From the cell containing the given text, extract its center point as (X, Y) coordinate. 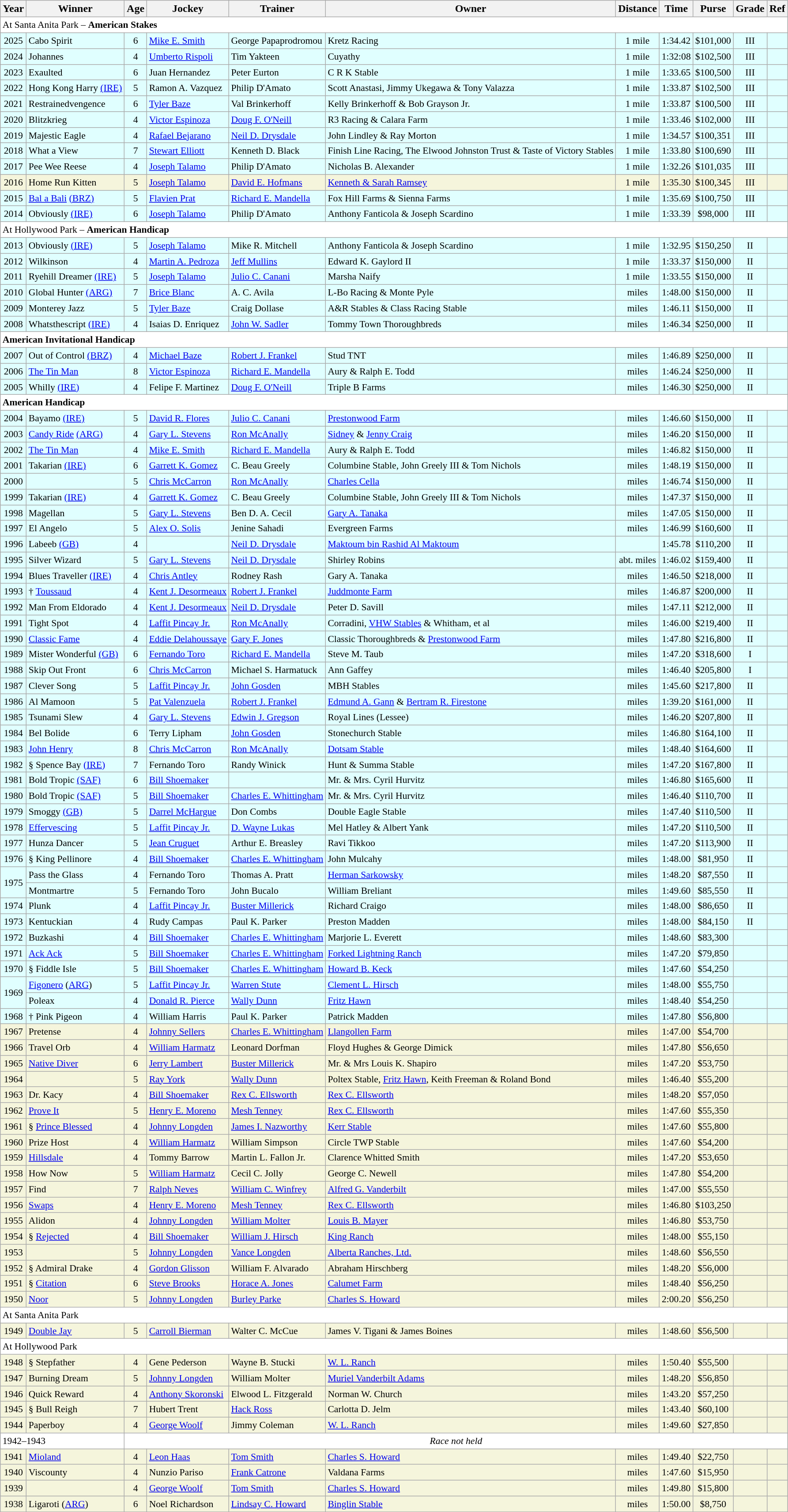
§ Admiral Drake (75, 1268)
1:33.37 (676, 261)
Clarence Whitted Smith (471, 1158)
1:49.40 (676, 1457)
Alfred G. Vanderbilt (471, 1189)
§ Fiddle Isle (75, 969)
Darrel McHargue (188, 812)
El Angelo (75, 529)
Skip Out Front (75, 670)
$318,600 (713, 654)
Ryehill Dreamer (IRE) (75, 277)
Leonard Dorfman (277, 1047)
Silver Wizard (75, 560)
Felipe F. Martinez (188, 387)
Jockey (188, 9)
Arthur E. Breasley (277, 843)
Cabo Spirit (75, 41)
1942–1943 (63, 1441)
Classic Thoroughbreds & Prestonwood Farm (471, 639)
Smoggy (GB) (75, 812)
1959 (13, 1158)
Umberto Rispoli (188, 57)
$101,035 (713, 166)
A&R Stables & Class Racing Stable (471, 308)
1964 (13, 1079)
Maktoum bin Rashid Al Maktoum (471, 544)
Chris Antley (188, 576)
Stud TNT (471, 355)
$60,100 (713, 1410)
Jenine Sahadi (277, 529)
Walter C. McCue (277, 1331)
Clever Song (75, 686)
$56,800 (713, 1016)
Alberta Ranches, Ltd. (471, 1252)
Dr. Kacy (75, 1095)
1:46.30 (676, 387)
1939 (13, 1488)
1945 (13, 1410)
1982 (13, 764)
Carroll Bierman (188, 1331)
$55,750 (713, 985)
At Santa Anita Park (394, 1315)
William F. Alvarado (277, 1268)
$79,850 (713, 953)
1:33.55 (676, 277)
Val Brinkerhoff (277, 104)
1981 (13, 780)
At Hollywood Park – American Handicap (394, 230)
Candy Ride (ARG) (75, 434)
1971 (13, 953)
Louis B. Mayer (471, 1221)
Tommy Town Thoroughbreds (471, 324)
$110,700 (713, 796)
Kerr Stable (471, 1126)
1968 (13, 1016)
1958 (13, 1173)
1:47.40 (676, 812)
Wilkinson (75, 261)
Find (75, 1189)
$56,550 (713, 1252)
D. Wayne Lukas (277, 828)
Classic Fame (75, 639)
Ralph Neves (188, 1189)
Johannes (75, 57)
$56,650 (713, 1047)
1949 (13, 1331)
1940 (13, 1472)
1:47.05 (676, 513)
2004 (13, 418)
2006 (13, 371)
Ravi Tikkoo (471, 843)
Abraham Hirschberg (471, 1268)
$205,800 (713, 670)
1962 (13, 1111)
George Papaprodromou (277, 41)
Charles Cella (471, 481)
1:46.34 (676, 324)
1989 (13, 654)
Mel Hatley & Albert Yank (471, 828)
Magellan (75, 513)
1:45.78 (676, 544)
Home Run Kitten (75, 182)
1:49.80 (676, 1488)
Hillsdale (75, 1158)
$55,500 (713, 1362)
Preston Madden (471, 922)
1:43.20 (676, 1394)
Pretense (75, 1032)
1:46.02 (676, 560)
Brice Blanc (188, 292)
$81,950 (713, 859)
What a View (75, 151)
John Henry (75, 749)
$15,950 (713, 1472)
Global Hunter (ARG) (75, 292)
Horace A. Jones (277, 1284)
Peter Eurton (277, 72)
Valdana Farms (471, 1472)
Stewart Elliott (188, 151)
1984 (13, 733)
$167,800 (713, 764)
Corradini, VHW Stables & Whitham, et al (471, 623)
David E. Hofmans (277, 182)
Buzkashi (75, 937)
Martin L. Fallon Jr. (277, 1158)
1994 (13, 576)
Steve Brooks (188, 1284)
Burley Parke (277, 1299)
$101,000 (713, 41)
Ann Gaffey (471, 670)
Edmund A. Gann & Bertram R. Firestone (471, 702)
Shirley Robins (471, 560)
1:48.19 (676, 465)
1:46.60 (676, 418)
Al Mamoon (75, 702)
Edwin J. Gregson (277, 717)
Jeff Mullins (277, 261)
Vance Longden (277, 1252)
Fox Hill Farms & Sienna Farms (471, 198)
1956 (13, 1205)
Hong Kong Harry (IRE) (75, 88)
Effervescing (75, 828)
L-Bo Racing & Monte Pyle (471, 292)
$216,800 (713, 639)
Binglin Stable (471, 1504)
1979 (13, 812)
2012 (13, 261)
Out of Control (BRZ) (75, 355)
Howard B. Keck (471, 969)
Marsha Naify (471, 277)
$83,300 (713, 937)
Circle TWP Stable (471, 1142)
$164,600 (713, 749)
Jean Cruguet (188, 843)
2007 (13, 355)
Native Diver (75, 1063)
Ack Ack (75, 953)
1970 (13, 969)
John Bucalo (277, 890)
$15,800 (713, 1488)
William C. Winfrey (277, 1189)
1999 (13, 497)
2021 (13, 104)
Forked Lightning Ranch (471, 953)
Herman Sarkowsky (471, 875)
Ramon A. Vazquez (188, 88)
Scott Anastasi, Jimmy Ukegawa & Tony Valazza (471, 88)
Michael S. Harmatuck (277, 670)
Trainer (277, 9)
1985 (13, 717)
Elwood L. Fitzgerald (277, 1394)
1990 (13, 639)
1976 (13, 859)
Ray York (188, 1079)
2003 (13, 434)
Rudy Campas (188, 922)
1:33.80 (676, 151)
Kretz Racing (471, 41)
William Simpson (277, 1142)
Jerry Lambert (188, 1063)
$102,000 (713, 120)
Double Eagle Stable (471, 812)
1972 (13, 937)
Alex O. Solis (188, 529)
Blitzkrieg (75, 120)
$165,600 (713, 780)
$54,700 (713, 1032)
Randy Winick (277, 764)
Terry Lipham (188, 733)
Gene Pederson (188, 1362)
$212,000 (713, 607)
Mister Wonderful (GB) (75, 654)
1993 (13, 591)
Anthony Skoronski (188, 1394)
William Harris (188, 1016)
Evergreen Farms (471, 529)
King Ranch (471, 1236)
Grade (750, 9)
2013 (13, 246)
$55,150 (713, 1236)
2025 (13, 41)
Eddie Delahoussaye (188, 639)
1969 (13, 993)
1948 (13, 1362)
Edward K. Gaylord II (471, 261)
1955 (13, 1221)
2000 (13, 481)
2024 (13, 57)
Hunza Dancer (75, 843)
At Hollywood Park (394, 1346)
Blues Traveller (IRE) (75, 576)
1995 (13, 560)
Isaias D. Enriquez (188, 324)
1938 (13, 1504)
A. C. Avila (277, 292)
$86,650 (713, 906)
1996 (13, 544)
1:33.46 (676, 120)
2022 (13, 88)
Norman W. Church (471, 1394)
1:34.57 (676, 135)
$56,500 (713, 1331)
Owner (471, 9)
Clement L. Hirsch (471, 985)
1963 (13, 1095)
Prestonwood Farm (471, 418)
1:32.26 (676, 166)
How Now (75, 1173)
1:46.00 (676, 623)
Montmartre (75, 890)
James V. Tigani & James Boines (471, 1331)
Jimmy Coleman (277, 1425)
1978 (13, 828)
1988 (13, 670)
2018 (13, 151)
1:46.99 (676, 529)
1:32:08 (676, 57)
Kentuckian (75, 922)
2023 (13, 72)
1:39.20 (676, 702)
Prize Host (75, 1142)
2010 (13, 292)
§ King Pellinore (75, 859)
Tsunami Slew (75, 717)
Donald R. Pierce (188, 1001)
Monterey Jazz (75, 308)
1:33.65 (676, 72)
2019 (13, 135)
Martin A. Pedroza (188, 261)
Poleax (75, 1001)
$160,600 (713, 529)
Majestic Eagle (75, 135)
Nunzio Pariso (188, 1472)
$57,050 (713, 1095)
Cecil C. Jolly (277, 1173)
1961 (13, 1126)
$100,750 (713, 198)
Tommy Barrow (188, 1158)
Lindsay C. Howard (277, 1504)
Hunt & Summa Stable (471, 764)
$100,690 (713, 151)
2014 (13, 214)
2015 (13, 198)
Llangollen Farm (471, 1032)
1967 (13, 1032)
2009 (13, 308)
Gordon Glisson (188, 1268)
1983 (13, 749)
Wayne B. Stucki (277, 1362)
Mioland (75, 1457)
1:33.39 (676, 214)
1966 (13, 1047)
2011 (13, 277)
$161,000 (713, 702)
$22,750 (713, 1457)
1960 (13, 1142)
1973 (13, 922)
At Santa Anita Park – American Stakes (394, 25)
1944 (13, 1425)
§ Spence Bay (IRE) (75, 764)
Ligaroti (ARG) (75, 1504)
Plunk (75, 906)
Royal Lines (Lessee) (471, 717)
1987 (13, 686)
Cuyathy (471, 57)
1:46.50 (676, 576)
Peter D. Savill (471, 607)
$55,350 (713, 1111)
$207,800 (713, 717)
William J. Hirsch (277, 1236)
Hubert Trent (188, 1410)
Rafael Bejarano (188, 135)
$98,000 (713, 214)
1991 (13, 623)
Time (676, 9)
Bal a Bali (BRZ) (75, 198)
1951 (13, 1284)
1:35.69 (676, 198)
1992 (13, 607)
Juddmonte Farm (471, 591)
Tim Yakteen (277, 57)
Johnny Sellers (188, 1032)
1:45.60 (676, 686)
1:46.24 (676, 371)
Paperboy (75, 1425)
2:00.20 (676, 1299)
George C. Newell (471, 1173)
1954 (13, 1236)
§ Citation (75, 1284)
Pee Wee Reese (75, 166)
2008 (13, 324)
Whatsthescript (IRE) (75, 324)
James I. Nazworthy (277, 1126)
§ Stepfather (75, 1362)
Kelly Brinkerhoff & Bob Grayson Jr. (471, 104)
Labeeb (GB) (75, 544)
§ Rejected (75, 1236)
Gary F. Jones (277, 639)
1974 (13, 906)
$219,400 (713, 623)
Flavien Prat (188, 198)
American Invitational Handicap (394, 340)
$113,900 (713, 843)
Bayamo (IRE) (75, 418)
Ref (777, 9)
Purse (713, 9)
1:46.11 (676, 308)
Patrick Madden (471, 1016)
abt. miles (637, 560)
1:47.11 (676, 607)
$27,850 (713, 1425)
1941 (13, 1457)
Michael Baze (188, 355)
$55,550 (713, 1189)
Whilly (IRE) (75, 387)
† Toussaud (75, 591)
Restrainedvengence (75, 104)
Prove It (75, 1111)
† Pink Pigeon (75, 1016)
1946 (13, 1394)
1965 (13, 1063)
Winner (75, 9)
William Breliant (471, 890)
Nicholas B. Alexander (471, 166)
$87,550 (713, 875)
Richard Craigo (471, 906)
Exaulted (75, 72)
$57,250 (713, 1394)
$150,250 (713, 246)
1:43.40 (676, 1410)
Viscounty (75, 1472)
1950 (13, 1299)
Calumet Farm (471, 1284)
1:50.00 (676, 1504)
1997 (13, 529)
Pat Valenzuela (188, 702)
1975 (13, 882)
Muriel Vanderbilt Adams (471, 1378)
$110,200 (713, 544)
$8,750 (713, 1504)
Stonechurch Stable (471, 733)
Carlotta D. Jelm (471, 1410)
1953 (13, 1252)
Triple B Farms (471, 387)
Marjorie L. Everett (471, 937)
$85,550 (713, 890)
$217,800 (713, 686)
§ Prince Blessed (75, 1126)
$55,800 (713, 1126)
Thomas A. Pratt (277, 875)
§ Bull Reigh (75, 1410)
Steve M. Taub (471, 654)
Rodney Rash (277, 576)
2001 (13, 465)
John Lindley & Ray Morton (471, 135)
Distance (637, 9)
Figonero (ARG) (75, 985)
$100,351 (713, 135)
Race not held (456, 1441)
1977 (13, 843)
Travel Orb (75, 1047)
1952 (13, 1268)
Year (13, 9)
Mr. & Mrs Louis K. Shapiro (471, 1063)
1:46.74 (676, 481)
$53,650 (713, 1158)
Bel Bolide (75, 733)
Tight Spot (75, 623)
Age (136, 9)
$84,150 (713, 922)
Noel Richardson (188, 1504)
John W. Sadler (277, 324)
Double Jay (75, 1331)
1:35.30 (676, 182)
Burning Dream (75, 1378)
$100,345 (713, 182)
Noor (75, 1299)
Dotsam Stable (471, 749)
1:32.95 (676, 246)
Sidney & Jenny Craig (471, 434)
MBH Stables (471, 686)
Finish Line Racing, The Elwood Johnston Trust & Taste of Victory Stables (471, 151)
Floyd Hughes & George Dimick (471, 1047)
R3 Racing & Calara Farm (471, 120)
1:47.37 (676, 497)
Frank Catrone (277, 1472)
2005 (13, 387)
Ben D. A. Cecil (277, 513)
Don Combs (277, 812)
$218,000 (713, 576)
Alidon (75, 1221)
Kenneth D. Black (277, 151)
1998 (13, 513)
Kenneth & Sarah Ramsey (471, 182)
Warren Stute (277, 985)
$55,200 (713, 1079)
1:46.82 (676, 450)
Hack Ross (277, 1410)
Poltex Stable, Fritz Hawn, Keith Freeman & Roland Bond (471, 1079)
1957 (13, 1189)
$103,250 (713, 1205)
1:50.40 (676, 1362)
American Handicap (394, 403)
Man From Eldorado (75, 607)
1:46.87 (676, 591)
$159,400 (713, 560)
$56,850 (713, 1378)
Craig Dollase (277, 308)
David R. Flores (188, 418)
1986 (13, 702)
$164,100 (713, 733)
Pass the Glass (75, 875)
$56,000 (713, 1268)
$200,000 (713, 591)
2002 (13, 450)
2017 (13, 166)
Quick Reward (75, 1394)
Leon Haas (188, 1457)
1:34.42 (676, 41)
C R K Stable (471, 72)
2020 (13, 120)
1980 (13, 796)
Juan Hernandez (188, 72)
2016 (13, 182)
Fritz Hawn (471, 1001)
1:46.89 (676, 355)
John Mulcahy (471, 859)
1947 (13, 1378)
Swaps (75, 1205)
Mike R. Mitchell (277, 246)
